Pinpoint the cell where the given text exists, returning its [X, Y] midpoint coordinate. 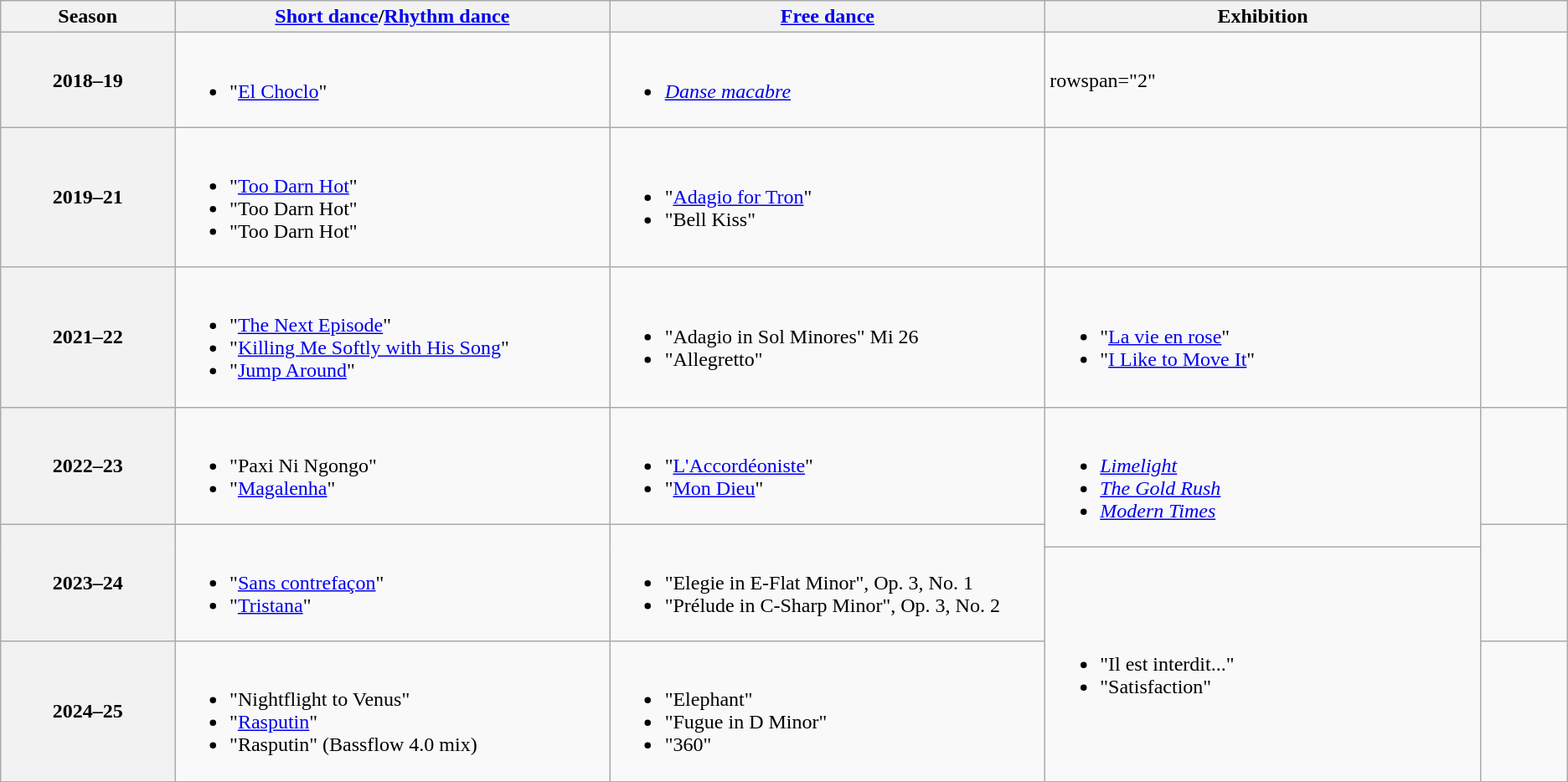
"The Next Episode" "Killing Me Softly with His Song" "Jump Around" [393, 337]
Exhibition [1263, 17]
"El Choclo" [393, 80]
"Adagio for Tron""Bell Kiss" [828, 198]
"L'Accordéoniste""Mon Dieu" [828, 466]
2019–21 [88, 198]
"Il est interdit...""Satisfaction" [1263, 664]
rowspan="2" [1263, 80]
"Nightflight to Venus""Rasputin""Rasputin" (Bassflow 4.0 mix) [393, 712]
"Elegie in E-Flat Minor", Op. 3, No. 1"Prélude in C-Sharp Minor", Op. 3, No. 2 [828, 583]
2024–25 [88, 712]
2021–22 [88, 337]
Season [88, 17]
Free dance [828, 17]
"Adagio in Sol Minores" Mi 26"Allegretto" [828, 337]
"Elephant""Fugue in D Minor""360" [828, 712]
2018–19 [88, 80]
LimelightThe Gold RushModern Times [1263, 477]
"Too Darn Hot" "Too Darn Hot" "Too Darn Hot" [393, 198]
"La vie en rose""I Like to Move It" [1263, 337]
2023–24 [88, 583]
Short dance/Rhythm dance [393, 17]
Danse macabre [828, 80]
2022–23 [88, 466]
"Sans contrefaçon""Tristana" [393, 583]
"Paxi Ni Ngongo" "Magalenha" [393, 466]
